Pinpoint the cell where the given text exists, returning its (X, Y) midpoint coordinate. 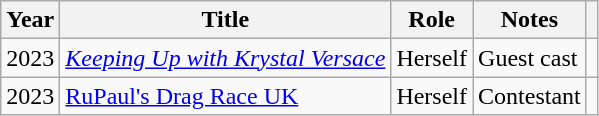
Contestant (530, 96)
Keeping Up with Krystal Versace (226, 58)
Year (30, 20)
Title (226, 20)
RuPaul's Drag Race UK (226, 96)
Guest cast (530, 58)
Role (432, 20)
Notes (530, 20)
